Provide the [X, Y] coordinate of the cell's center where the given text is located.  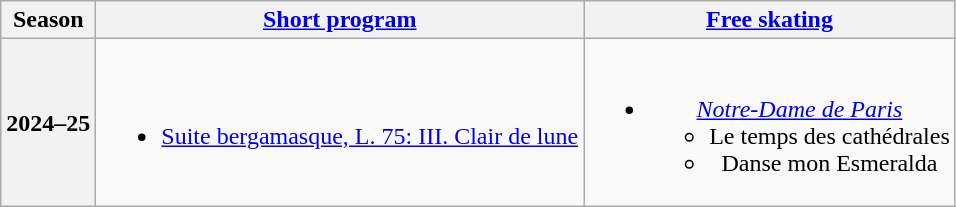
Season [48, 20]
Suite bergamasque, L. 75: III. Clair de lune [340, 122]
2024–25 [48, 122]
Short program [340, 20]
Free skating [770, 20]
Notre-Dame de Paris Le temps des cathédrales Danse mon Esmeralda [770, 122]
